For the text-containing cell, return its midpoint in (x, y) coordinate format. 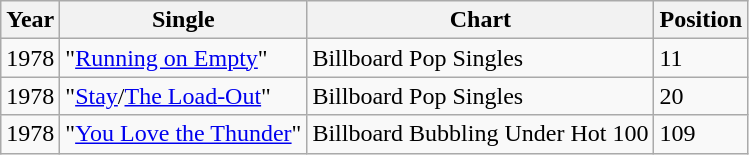
"You Love the Thunder" (184, 134)
11 (701, 58)
Billboard Bubbling Under Hot 100 (480, 134)
Position (701, 20)
109 (701, 134)
"Running on Empty" (184, 58)
Single (184, 20)
20 (701, 96)
Year (30, 20)
Chart (480, 20)
"Stay/The Load-Out" (184, 96)
